Provide the [x, y] coordinate of the cell's center where the given text is located.  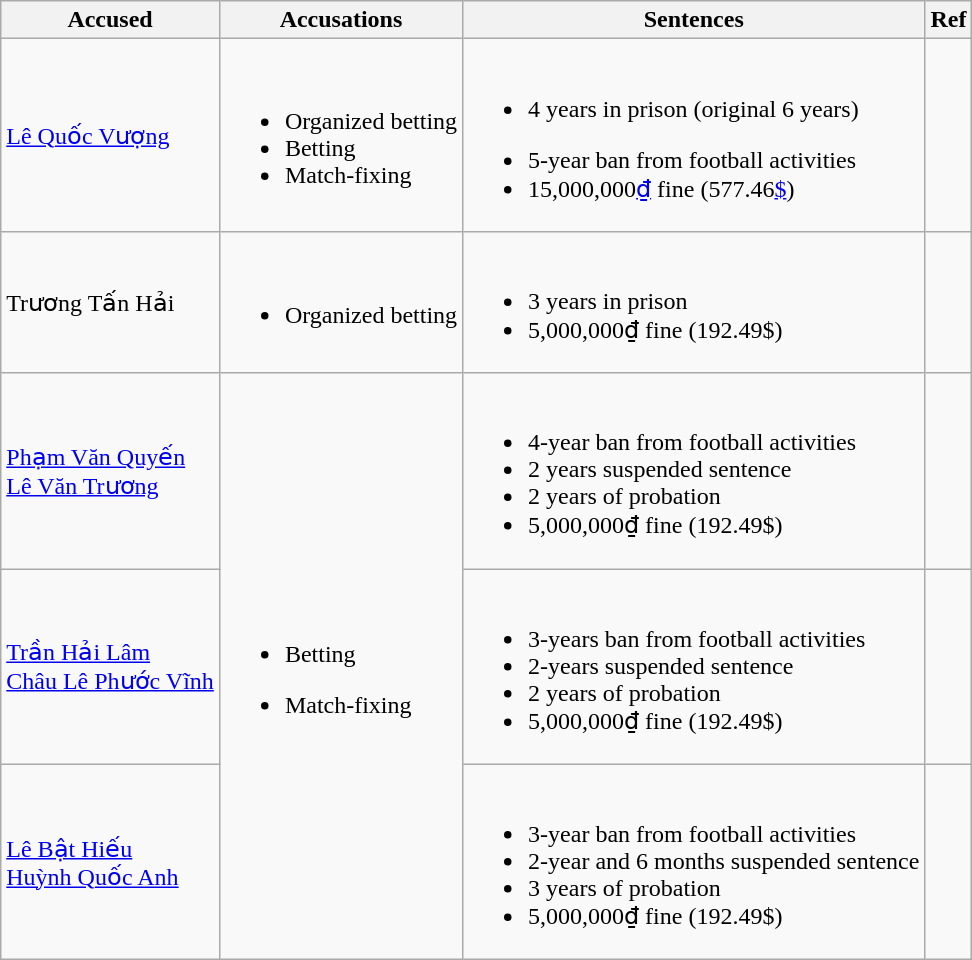
3-years ban from football activities2-years suspended sentence2 years of probation5,000,000₫ fine (192.49$) [694, 666]
3 years in prison5,000,000₫ fine (192.49$) [694, 302]
Accusations [340, 20]
Phạm Văn QuyếnLê Văn Trương [110, 471]
Accused [110, 20]
3-year ban from football activities2-year and 6 months suspended sentence3 years of probation5,000,000₫ fine (192.49$) [694, 862]
Lê Bật HiếuHuỳnh Quốc Anh [110, 862]
BettingMatch-fixing [340, 666]
Lê Quốc Vượng [110, 136]
Trần Hải LâmChâu Lê Phước Vĩnh [110, 666]
4-year ban from football activities2 years suspended sentence2 years of probation5,000,000₫ fine (192.49$) [694, 471]
Trương Tấn Hải [110, 302]
Organized bettingBettingMatch-fixing [340, 136]
Ref [948, 20]
Sentences [694, 20]
Organized betting [340, 302]
4 years in prison (original 6 years)5-year ban from football activities15,000,000₫ fine (577.46$) [694, 136]
